For the text-containing cell, return its midpoint in (X, Y) coordinate format. 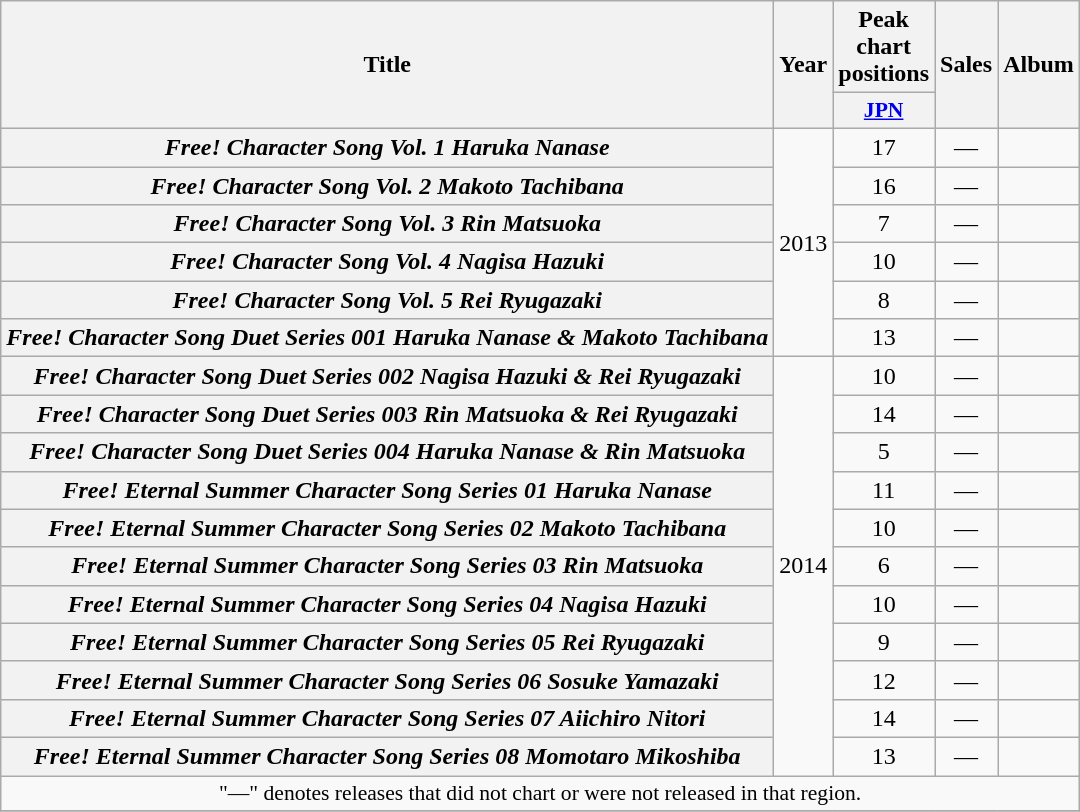
9 (884, 642)
Free! Character Song Vol. 1 Haruka Nanase (388, 147)
Free! Character Song Vol. 2 Makoto Tachibana (388, 185)
12 (884, 680)
Free! Eternal Summer Character Song Series 01 Haruka Nanase (388, 490)
"—" denotes releases that did not chart or were not released in that region. (540, 794)
Album (1039, 65)
Sales (966, 65)
6 (884, 566)
Free! Eternal Summer Character Song Series 07 Aiichiro Nitori (388, 718)
Free! Eternal Summer Character Song Series 03 Rin Matsuoka (388, 566)
Free! Character Song Duet Series 002 Nagisa Hazuki & Rei Ryugazaki (388, 376)
JPN (884, 111)
16 (884, 185)
Free! Eternal Summer Character Song Series 02 Makoto Tachibana (388, 528)
5 (884, 452)
17 (884, 147)
Title (388, 65)
Free! Character Song Duet Series 004 Haruka Nanase & Rin Matsuoka (388, 452)
Year (804, 65)
Free! Character Song Vol. 3 Rin Matsuoka (388, 224)
Free! Eternal Summer Character Song Series 06 Sosuke Yamazaki (388, 680)
2014 (804, 566)
Free! Character Song Duet Series 001 Haruka Nanase & Makoto Tachibana (388, 338)
Free! Eternal Summer Character Song Series 05 Rei Ryugazaki (388, 642)
Peak chart positions (884, 47)
2013 (804, 242)
Free! Character Song Duet Series 003 Rin Matsuoka & Rei Ryugazaki (388, 414)
7 (884, 224)
Free! Eternal Summer Character Song Series 04 Nagisa Hazuki (388, 604)
Free! Eternal Summer Character Song Series 08 Momotaro Mikoshiba (388, 756)
8 (884, 300)
Free! Character Song Vol. 4 Nagisa Hazuki (388, 262)
11 (884, 490)
Free! Character Song Vol. 5 Rei Ryugazaki (388, 300)
